Find where the given text appears and provide that cell's center as (x, y) coordinate. 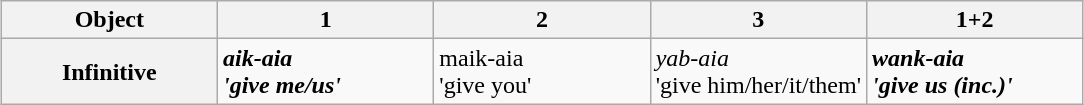
2 (542, 20)
maik-aia'give you' (542, 72)
3 (758, 20)
aik-aia'give me/us' (325, 72)
1 (325, 20)
Infinitive (109, 72)
wank-aia'give us (inc.)' (975, 72)
Object (109, 20)
yab-aia'give him/her/it/them' (758, 72)
1+2 (975, 20)
